Return the [x, y] coordinate for the center point of the cell that contains the specified text.  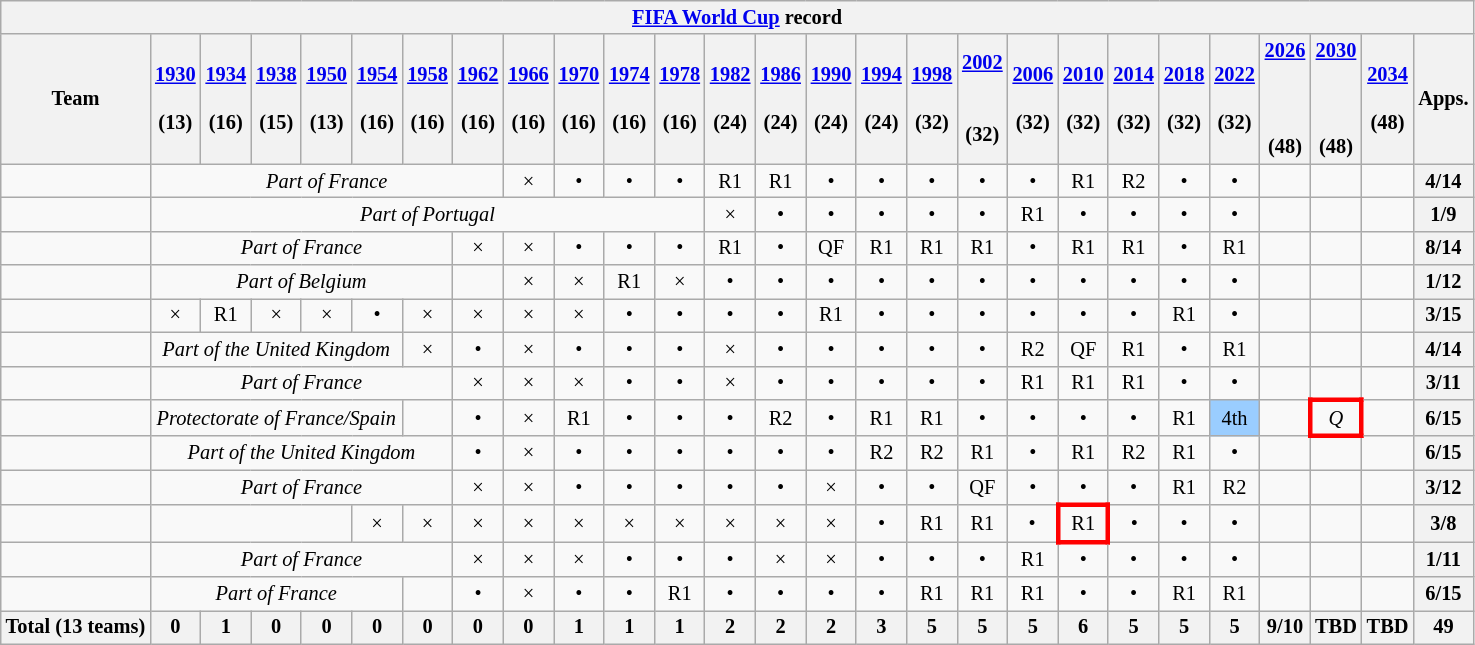
Part of Belgium [302, 282]
Team [76, 99]
2014(32) [1133, 99]
1/12 [1443, 282]
2022(32) [1234, 99]
1990(24) [831, 99]
1978(16) [679, 99]
1934(16) [226, 99]
2002(32) [982, 99]
1938(15) [276, 99]
1954(16) [377, 99]
3/8 [1443, 524]
3/11 [1443, 383]
2034(48) [1388, 99]
6 [1083, 627]
2010(32) [1083, 99]
2026(48) [1285, 99]
1/9 [1443, 214]
2018(32) [1184, 99]
Apps. [1443, 99]
1950(13) [326, 99]
3/12 [1443, 488]
1998(32) [932, 99]
2030(48) [1336, 99]
1994(24) [881, 99]
1958(16) [427, 99]
Protectorate of France/Spain [276, 418]
3/15 [1443, 315]
2006(32) [1033, 99]
49 [1443, 627]
1/11 [1443, 558]
1962(16) [478, 99]
1974(16) [629, 99]
4th [1234, 418]
Total (13 teams) [76, 627]
1982(24) [730, 99]
3 [881, 627]
1966(16) [528, 99]
Part of Portugal [428, 214]
Q [1336, 418]
9/10 [1285, 627]
1970(16) [579, 99]
1986(24) [780, 99]
8/14 [1443, 248]
1930(13) [175, 99]
FIFA World Cup record [738, 17]
